Return [X, Y] of the center of cell containing provided text 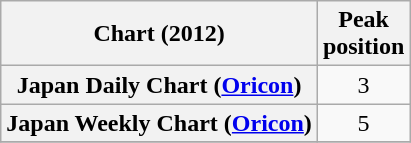
Japan Weekly Chart (Oricon) [160, 123]
3 [363, 85]
Chart (2012) [160, 34]
5 [363, 123]
Peakposition [363, 34]
Japan Daily Chart (Oricon) [160, 85]
